Output the (x, y) coordinate of the center of the cell containing the given text.  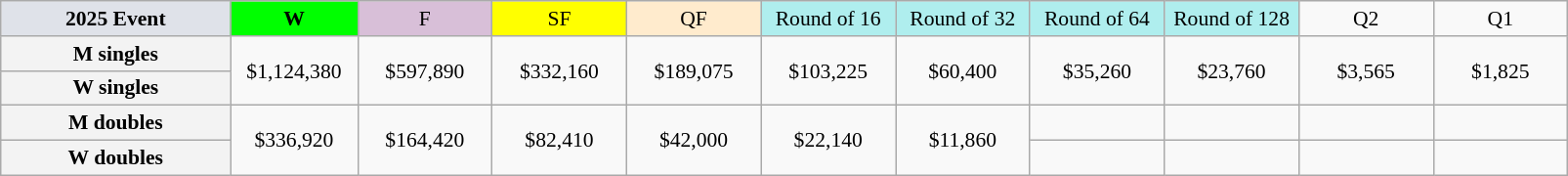
Round of 128 (1232, 19)
$189,075 (694, 70)
$23,760 (1232, 70)
Round of 64 (1097, 19)
$3,565 (1366, 70)
$164,420 (425, 141)
$332,160 (560, 70)
W (294, 19)
$11,860 (962, 141)
$597,890 (425, 70)
2025 Event (115, 19)
$82,410 (560, 141)
$1,124,380 (294, 70)
W singles (115, 88)
Q1 (1501, 19)
SF (560, 19)
M doubles (115, 123)
M singles (115, 54)
$1,825 (1501, 70)
$60,400 (962, 70)
Round of 16 (828, 19)
QF (694, 19)
$336,920 (294, 141)
Round of 32 (962, 19)
W doubles (115, 158)
F (425, 19)
$22,140 (828, 141)
Q2 (1366, 19)
$103,225 (828, 70)
$42,000 (694, 141)
$35,260 (1097, 70)
